Locate the cell with the specified text and output its [X, Y] center coordinate. 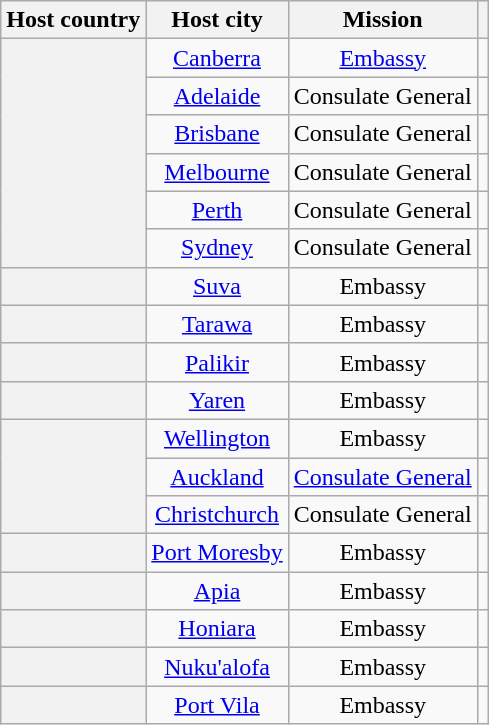
Honiara [217, 629]
Host country [74, 20]
Melbourne [217, 172]
Mission [382, 20]
Apia [217, 591]
Host city [217, 20]
Suva [217, 286]
Adelaide [217, 96]
Christchurch [217, 515]
Wellington [217, 438]
Brisbane [217, 134]
Port Vila [217, 705]
Sydney [217, 248]
Perth [217, 210]
Auckland [217, 477]
Tarawa [217, 324]
Yaren [217, 400]
Port Moresby [217, 553]
Nuku'alofa [217, 667]
Palikir [217, 362]
Canberra [217, 58]
